Pinpoint the cell where the given text exists, returning its [X, Y] midpoint coordinate. 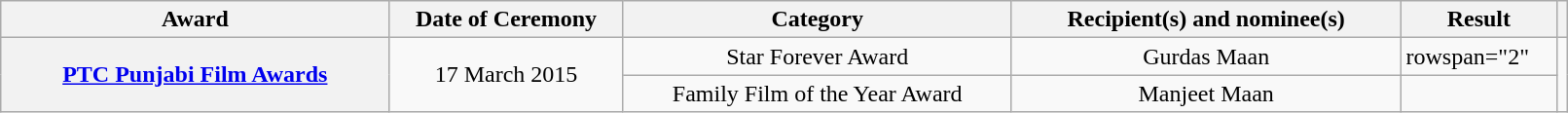
Family Film of the Year Award [818, 94]
Date of Ceremony [506, 19]
17 March 2015 [506, 75]
Recipient(s) and nominee(s) [1206, 19]
Category [818, 19]
Result [1479, 19]
Star Forever Award [818, 56]
PTC Punjabi Film Awards [195, 75]
Gurdas Maan [1206, 56]
Manjeet Maan [1206, 94]
rowspan="2" [1479, 56]
Award [195, 19]
